Return the [X, Y] coordinate for the center point of the cell that contains the specified text.  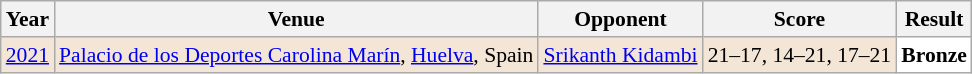
Score [800, 19]
Opponent [620, 19]
Result [934, 19]
21–17, 14–21, 17–21 [800, 55]
2021 [28, 55]
Palacio de los Deportes Carolina Marín, Huelva, Spain [296, 55]
Srikanth Kidambi [620, 55]
Venue [296, 19]
Year [28, 19]
Bronze [934, 55]
